From the cell containing the given text, extract its center point as (x, y) coordinate. 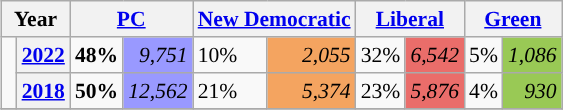
23% (381, 91)
50% (96, 91)
Liberal (410, 19)
2,055 (311, 55)
930 (532, 91)
New Democratic (274, 19)
Year (36, 19)
5,876 (434, 91)
2018 (44, 91)
48% (96, 55)
32% (381, 55)
PC (132, 19)
5% (484, 55)
5,374 (311, 91)
4% (484, 91)
1,086 (532, 55)
2022 (44, 55)
Green (513, 19)
10% (230, 55)
6,542 (434, 55)
21% (230, 91)
9,751 (158, 55)
12,562 (158, 91)
